Search for the cell housing the specified text and yield its (X, Y) center coordinate. 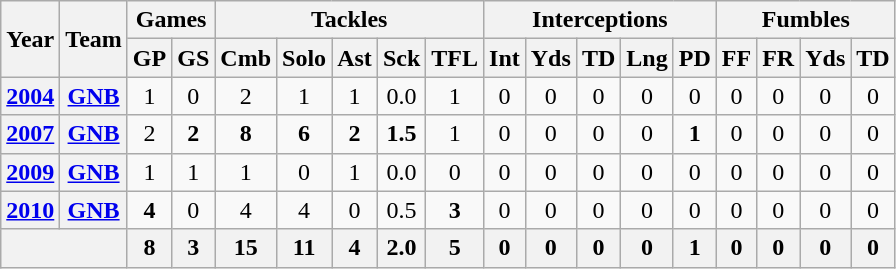
2.0 (401, 248)
GP (149, 58)
Fumbles (806, 20)
1.5 (401, 134)
Sck (401, 58)
2009 (30, 172)
FR (778, 58)
Team (94, 39)
GS (194, 58)
Games (170, 20)
TFL (455, 58)
Int (505, 58)
0.5 (401, 210)
Tackles (350, 20)
Cmb (246, 58)
Year (30, 39)
11 (304, 248)
Lng (647, 58)
2007 (30, 134)
15 (246, 248)
Ast (355, 58)
6 (304, 134)
2004 (30, 96)
2010 (30, 210)
Solo (304, 58)
Interceptions (600, 20)
PD (694, 58)
5 (455, 248)
FF (736, 58)
